Output the [x, y] coordinate of the center of the cell containing the given text.  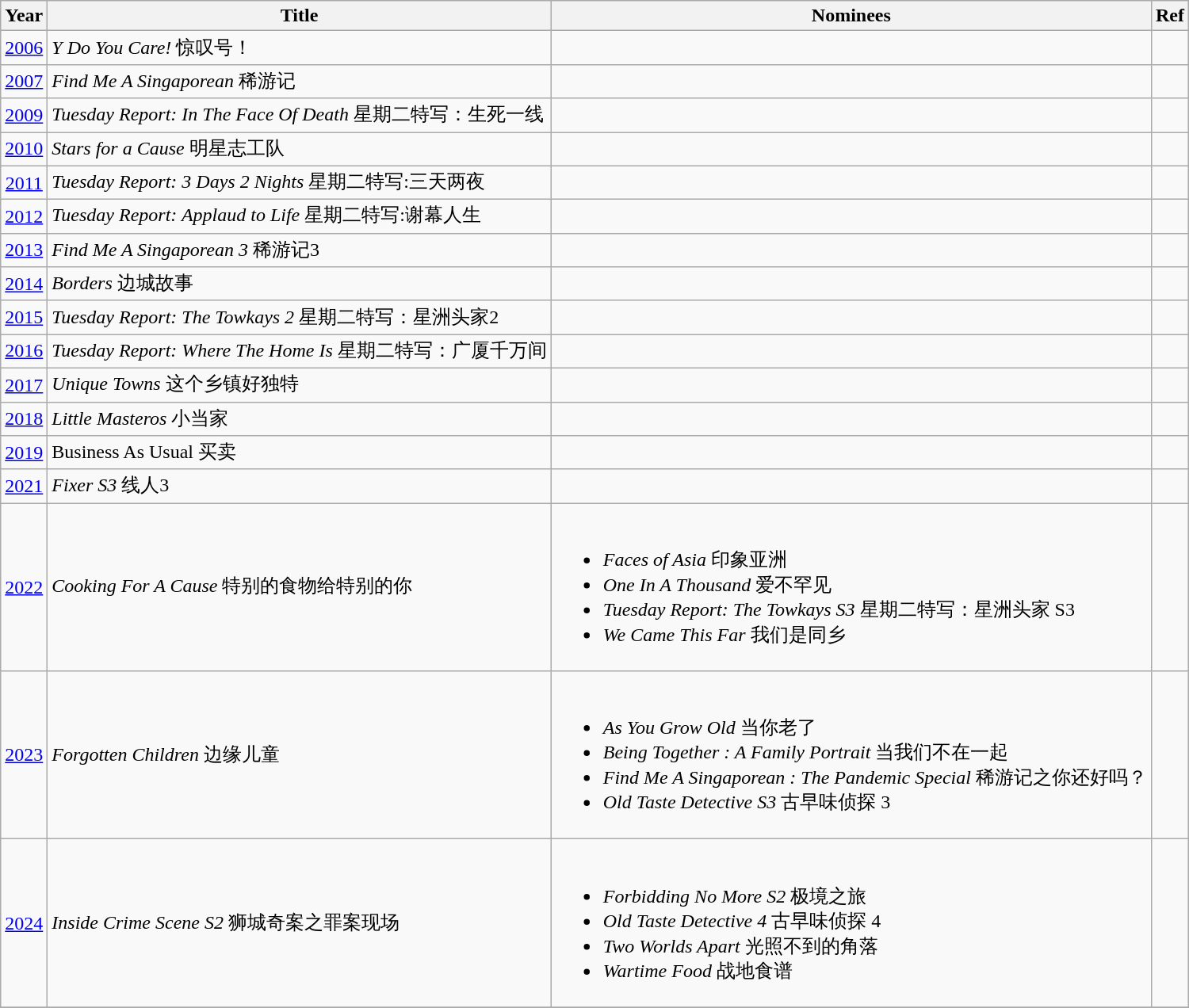
2012 [24, 217]
2007 [24, 81]
Forbidding No More S2 极境之旅Old Taste Detective 4 古早味侦探 4Two Worlds Apart 光照不到的角落Wartime Food 战地食谱 [851, 923]
Ref [1170, 16]
Tuesday Report: 3 Days 2 Nights 星期二特写:三天两夜 [300, 182]
Nominees [851, 16]
Unique Towns 这个乡镇好独特 [300, 385]
Tuesday Report: Where The Home Is 星期二特写：广厦千万间 [300, 352]
2009 [24, 116]
Cooking For A Cause 特别的食物给特别的你 [300, 587]
2022 [24, 587]
2013 [24, 250]
2021 [24, 487]
2017 [24, 385]
Inside Crime Scene S2 狮城奇案之罪案现场 [300, 923]
2018 [24, 418]
2011 [24, 182]
2015 [24, 317]
Stars for a Cause 明星志工队 [300, 149]
Fixer S3 线人3 [300, 487]
2019 [24, 453]
Find Me A Singaporean 3 稀游记3 [300, 250]
As You Grow Old 当你老了Being Together : A Family Portrait 当我们不在一起Find Me A Singaporean : The Pandemic Special 稀游记之你还好吗？Old Taste Detective S3 古早味侦探 3 [851, 755]
Title [300, 16]
Forgotten Children 边缘儿童 [300, 755]
Faces of Asia 印象亚洲One In A Thousand 爱不罕见Tuesday Report: The Towkays S3 星期二特写：星洲头家 S3We Came This Far 我们是同乡 [851, 587]
Business As Usual 买卖 [300, 453]
Tuesday Report: In The Face Of Death 星期二特写：生死一线 [300, 116]
2023 [24, 755]
Borders 边城故事 [300, 284]
2010 [24, 149]
Year [24, 16]
2014 [24, 284]
Little Masteros 小当家 [300, 418]
2024 [24, 923]
2016 [24, 352]
Y Do You Care! 惊叹号！ [300, 48]
Find Me A Singaporean 稀游记 [300, 81]
Tuesday Report: The Towkays 2 星期二特写：星洲头家2 [300, 317]
Tuesday Report: Applaud to Life 星期二特写:谢幕人生 [300, 217]
2006 [24, 48]
